Identify which cell holds the provided text, then report its (x, y) central coordinate. 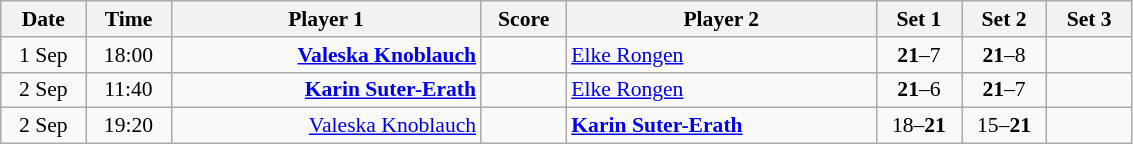
21–8 (1004, 55)
Date (44, 19)
11:40 (128, 90)
Time (128, 19)
19:20 (128, 126)
15–21 (1004, 126)
18–21 (918, 126)
Set 2 (1004, 19)
1 Sep (44, 55)
Score (524, 19)
Player 1 (326, 19)
Player 2 (721, 19)
Set 3 (1090, 19)
18:00 (128, 55)
21–6 (918, 90)
Set 1 (918, 19)
